For the text-containing cell, return its midpoint in [x, y] coordinate format. 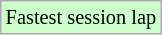
Fastest session lap [81, 17]
